Detect which cell encompasses the target text, then output its [x, y] center coordinate. 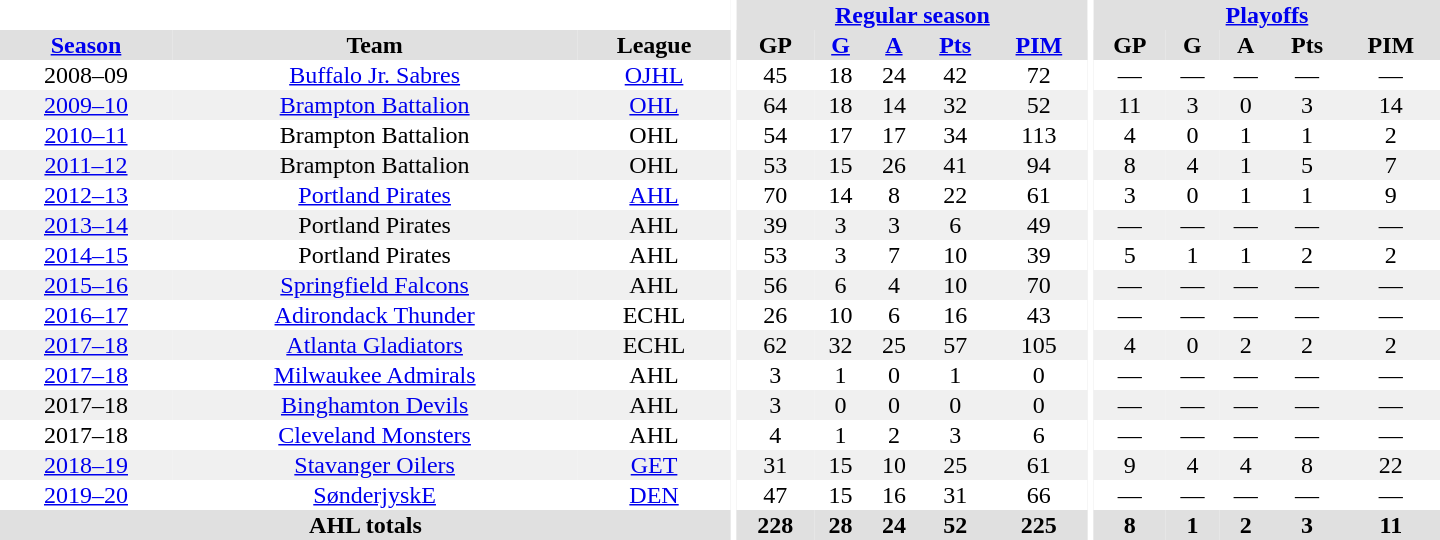
228 [776, 525]
45 [776, 75]
28 [840, 525]
Stavanger Oilers [374, 465]
Regular season [912, 15]
Springfield Falcons [374, 285]
42 [956, 75]
2016–17 [86, 315]
Cleveland Monsters [374, 435]
SønderjyskE [374, 495]
41 [956, 165]
OJHL [654, 75]
2015–16 [86, 285]
2019–20 [86, 495]
2009–10 [86, 105]
2018–19 [86, 465]
62 [776, 345]
Atlanta Gladiators [374, 345]
105 [1039, 345]
Milwaukee Admirals [374, 375]
72 [1039, 75]
2013–14 [86, 225]
56 [776, 285]
113 [1039, 135]
AHL totals [366, 525]
Season [86, 45]
66 [1039, 495]
GET [654, 465]
Binghamton Devils [374, 405]
2011–12 [86, 165]
Team [374, 45]
DEN [654, 495]
94 [1039, 165]
League [654, 45]
43 [1039, 315]
49 [1039, 225]
2012–13 [86, 195]
34 [956, 135]
47 [776, 495]
2008–09 [86, 75]
64 [776, 105]
2014–15 [86, 255]
Buffalo Jr. Sabres [374, 75]
225 [1039, 525]
Playoffs [1267, 15]
54 [776, 135]
Adirondack Thunder [374, 315]
2010–11 [86, 135]
57 [956, 345]
